Find where the given text appears and provide that cell's center as (x, y) coordinate. 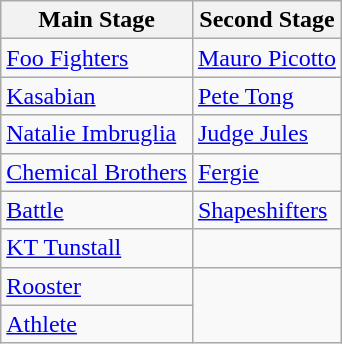
Judge Jules (266, 134)
Main Stage (97, 20)
Chemical Brothers (97, 172)
Rooster (97, 286)
Pete Tong (266, 96)
Fergie (266, 172)
Kasabian (97, 96)
Athlete (97, 324)
KT Tunstall (97, 248)
Shapeshifters (266, 210)
Mauro Picotto (266, 58)
Battle (97, 210)
Foo Fighters (97, 58)
Natalie Imbruglia (97, 134)
Second Stage (266, 20)
